Detect which cell encompasses the target text, then output its [x, y] center coordinate. 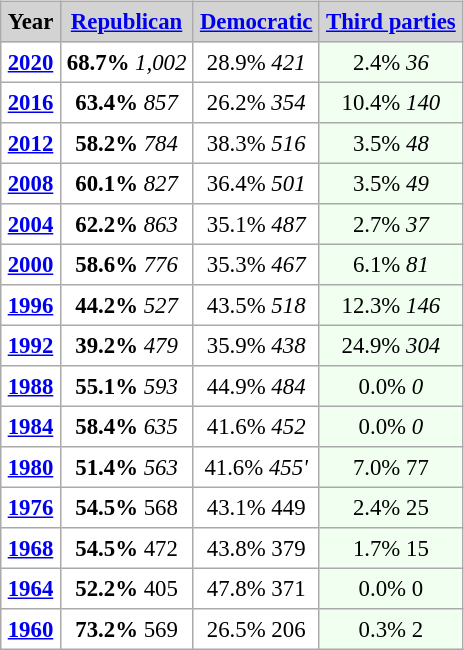
2.4% 25 [390, 508]
1980 [30, 467]
6.1% 81 [390, 265]
44.9% 484 [256, 386]
1.7% 15 [390, 548]
1984 [30, 427]
41.6% 452 [256, 427]
39.2% 479 [126, 346]
Year [30, 22]
1992 [30, 346]
2020 [30, 62]
0.3% 2 [390, 629]
Democratic [256, 22]
35.3% 467 [256, 265]
1996 [30, 305]
43.8% 379 [256, 548]
44.2% 527 [126, 305]
2004 [30, 224]
52.2% 405 [126, 589]
1988 [30, 386]
51.4% 563 [126, 467]
2012 [30, 143]
1968 [30, 548]
3.5% 49 [390, 184]
73.2% 569 [126, 629]
58.2% 784 [126, 143]
35.9% 438 [256, 346]
2016 [30, 103]
Republican [126, 22]
43.5% 518 [256, 305]
41.6% 455' [256, 467]
62.2% 863 [126, 224]
3.5% 48 [390, 143]
35.1% 487 [256, 224]
10.4% 140 [390, 103]
55.1% 593 [126, 386]
54.5% 568 [126, 508]
2000 [30, 265]
26.5% 206 [256, 629]
43.1% 449 [256, 508]
47.8% 371 [256, 589]
2.7% 37 [390, 224]
12.3% 146 [390, 305]
Third parties [390, 22]
36.4% 501 [256, 184]
1964 [30, 589]
38.3% 516 [256, 143]
1976 [30, 508]
68.7% 1,002 [126, 62]
26.2% 354 [256, 103]
54.5% 472 [126, 548]
58.4% 635 [126, 427]
1960 [30, 629]
63.4% 857 [126, 103]
28.9% 421 [256, 62]
58.6% 776 [126, 265]
60.1% 827 [126, 184]
2008 [30, 184]
24.9% 304 [390, 346]
2.4% 36 [390, 62]
7.0% 77 [390, 467]
